Return the [x, y] coordinate for the center point of the cell that contains the specified text.  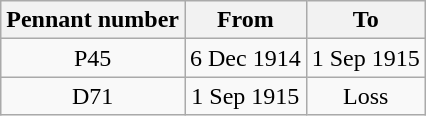
From [245, 20]
P45 [93, 58]
Pennant number [93, 20]
6 Dec 1914 [245, 58]
D71 [93, 96]
To [366, 20]
Loss [366, 96]
